Identify which cell holds the provided text, then report its (x, y) central coordinate. 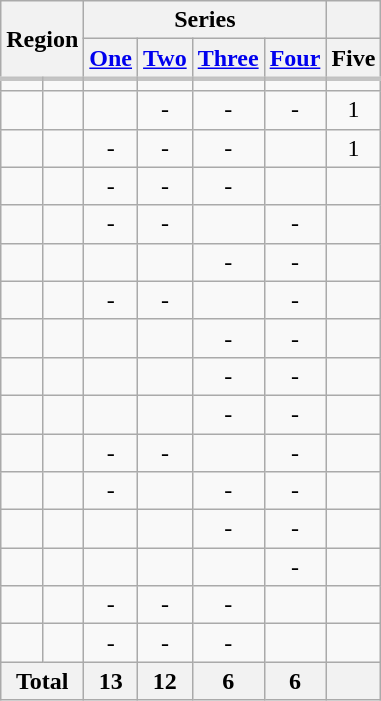
Two (166, 59)
Four (295, 59)
Three (228, 59)
Region (42, 40)
Series (205, 20)
12 (166, 681)
13 (111, 681)
One (111, 59)
Five (354, 59)
Total (42, 681)
